Scan for the cell matching the given text and deliver its (x, y) coordinate at center. 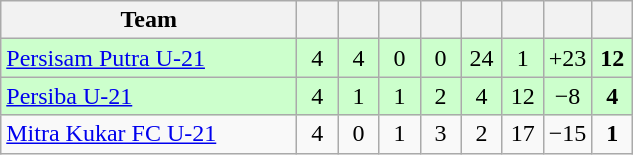
24 (482, 58)
+23 (568, 58)
Mitra Kukar FC U-21 (149, 134)
−15 (568, 134)
3 (440, 134)
Team (149, 20)
17 (522, 134)
Persisam Putra U-21 (149, 58)
Persiba U-21 (149, 96)
−8 (568, 96)
